Provide the (x, y) coordinate of the cell's center where the given text is located.  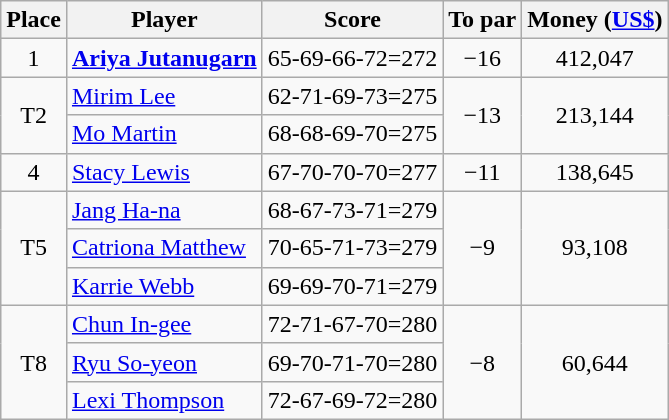
Place (34, 20)
−8 (482, 362)
138,645 (595, 172)
65-69-66-72=272 (352, 58)
Karrie Webb (164, 286)
Chun In-gee (164, 324)
−16 (482, 58)
68-67-73-71=279 (352, 210)
67-70-70-70=277 (352, 172)
Catriona Matthew (164, 248)
69-69-70-71=279 (352, 286)
72-67-69-72=280 (352, 400)
Money (US$) (595, 20)
Score (352, 20)
Ryu So-yeon (164, 362)
62-71-69-73=275 (352, 96)
Player (164, 20)
−9 (482, 248)
−11 (482, 172)
T8 (34, 362)
T2 (34, 115)
412,047 (595, 58)
Mo Martin (164, 134)
93,108 (595, 248)
Stacy Lewis (164, 172)
Jang Ha-na (164, 210)
Ariya Jutanugarn (164, 58)
60,644 (595, 362)
1 (34, 58)
213,144 (595, 115)
68-68-69-70=275 (352, 134)
Mirim Lee (164, 96)
−13 (482, 115)
69-70-71-70=280 (352, 362)
To par (482, 20)
72-71-67-70=280 (352, 324)
4 (34, 172)
T5 (34, 248)
70-65-71-73=279 (352, 248)
Lexi Thompson (164, 400)
